Determine the (x, y) coordinate at the center of the cell enclosing the given text.  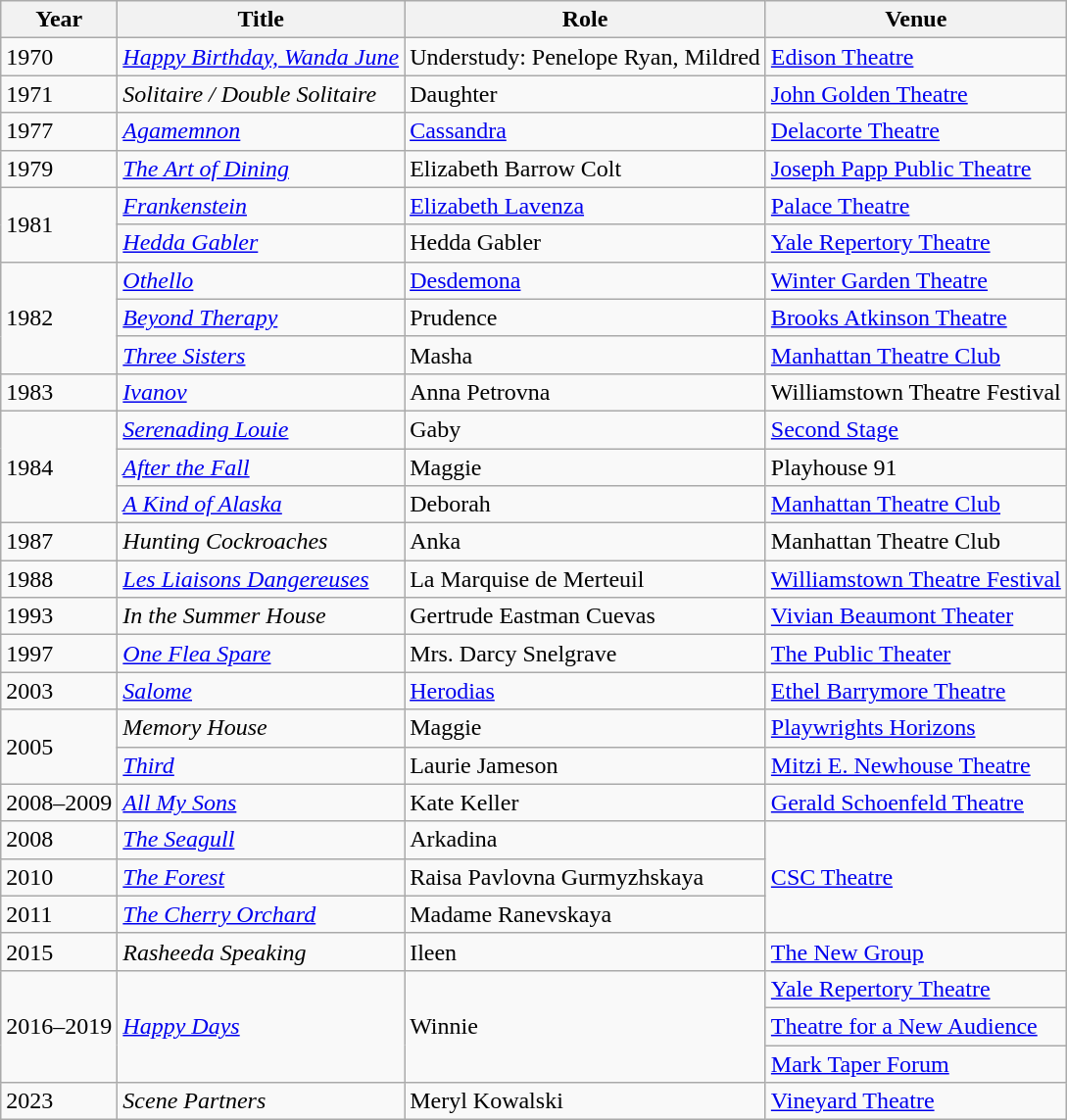
1979 (59, 169)
1983 (59, 392)
2010 (59, 877)
1987 (59, 542)
Masha (586, 355)
1984 (59, 466)
Mitzi E. Newhouse Theatre (915, 765)
Solitaire / Double Solitaire (261, 94)
Cassandra (586, 131)
Brooks Atkinson Theatre (915, 317)
Year (59, 20)
Role (586, 20)
Madame Ranevskaya (586, 914)
John Golden Theatre (915, 94)
Third (261, 765)
Venue (915, 20)
1977 (59, 131)
2008 (59, 840)
Playwrights Horizons (915, 728)
2005 (59, 747)
Meryl Kowalski (586, 1101)
Salome (261, 691)
Hunting Cockroaches (261, 542)
The Forest (261, 877)
Mrs. Darcy Snelgrave (586, 654)
Elizabeth Barrow Colt (586, 169)
Rasheeda Speaking (261, 951)
Winter Garden Theatre (915, 280)
Beyond Therapy (261, 317)
Herodias (586, 691)
After the Fall (261, 467)
1982 (59, 317)
Scene Partners (261, 1101)
1970 (59, 57)
Serenading Louie (261, 429)
1997 (59, 654)
Gaby (586, 429)
Deborah (586, 505)
1988 (59, 579)
Winnie (586, 1026)
Desdemona (586, 280)
2011 (59, 914)
1993 (59, 616)
Happy Days (261, 1026)
Gertrude Eastman Cuevas (586, 616)
Joseph Papp Public Theatre (915, 169)
2016–2019 (59, 1026)
Anka (586, 542)
Daughter (586, 94)
Memory House (261, 728)
The New Group (915, 951)
Gerald Schoenfeld Theatre (915, 803)
The Public Theater (915, 654)
Second Stage (915, 429)
2023 (59, 1101)
Arkadina (586, 840)
2003 (59, 691)
Happy Birthday, Wanda June (261, 57)
Title (261, 20)
Vineyard Theatre (915, 1101)
Frankenstein (261, 206)
2008–2009 (59, 803)
The Art of Dining (261, 169)
Othello (261, 280)
Vivian Beaumont Theater (915, 616)
Playhouse 91 (915, 467)
Understudy: Penelope Ryan, Mildred (586, 57)
Prudence (586, 317)
All My Sons (261, 803)
Three Sisters (261, 355)
La Marquise de Merteuil (586, 579)
Mark Taper Forum (915, 1063)
Laurie Jameson (586, 765)
Delacorte Theatre (915, 131)
Edison Theatre (915, 57)
2015 (59, 951)
Ileen (586, 951)
Ethel Barrymore Theatre (915, 691)
A Kind of Alaska (261, 505)
The Cherry Orchard (261, 914)
1971 (59, 94)
Les Liaisons Dangereuses (261, 579)
Kate Keller (586, 803)
Elizabeth Lavenza (586, 206)
CSC Theatre (915, 877)
One Flea Spare (261, 654)
Raisa Pavlovna Gurmyzhskaya (586, 877)
Palace Theatre (915, 206)
The Seagull (261, 840)
Anna Petrovna (586, 392)
Ivanov (261, 392)
In the Summer House (261, 616)
1981 (59, 224)
Theatre for a New Audience (915, 1026)
Agamemnon (261, 131)
